Capture the cell that displays the provided text and extract its [x, y] central coordinate. 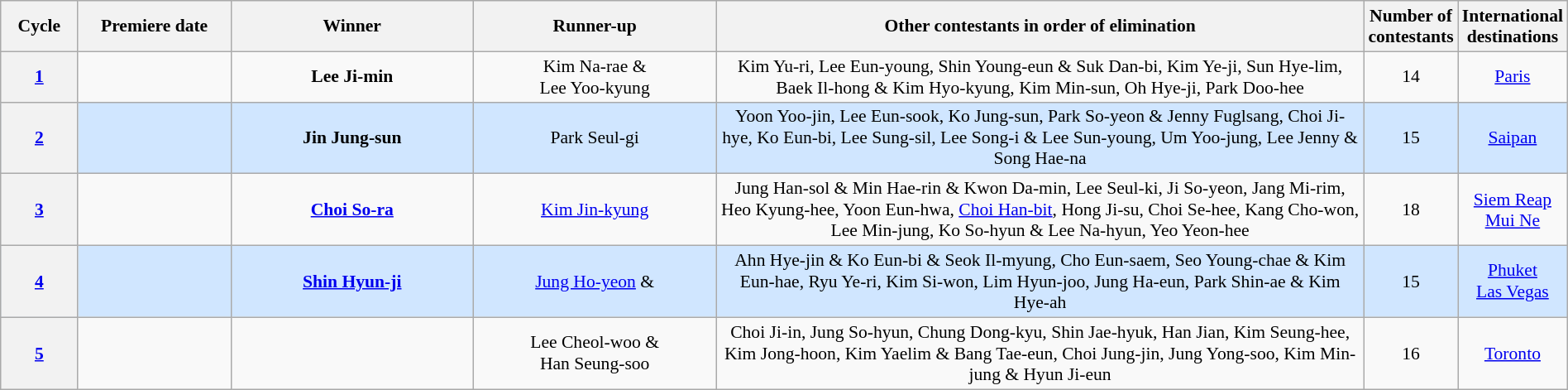
Kim Jin-kyung [595, 210]
Runner-up [595, 26]
Choi So-ra [352, 210]
Lee Ji-min [352, 76]
5 [40, 353]
Cycle [40, 26]
Siem ReapMui Ne [1513, 210]
16 [1411, 353]
3 [40, 210]
2 [40, 137]
Jin Jung-sun [352, 137]
Kim Na-rae &Lee Yoo-kyung [595, 76]
Toronto [1513, 353]
Premiere date [154, 26]
Lee Cheol-woo &Han Seung-soo [595, 353]
Park Seul-gi [595, 137]
PhuketLas Vegas [1513, 282]
International destinations [1513, 26]
Saipan [1513, 137]
Winner [352, 26]
Jung Ho-yeon & [595, 282]
4 [40, 282]
18 [1411, 210]
14 [1411, 76]
Number of contestants [1411, 26]
Other contestants in order of elimination [1040, 26]
Kim Yu-ri, Lee Eun-young, Shin Young-eun & Suk Dan-bi, Kim Ye-ji, Sun Hye-lim, Baek Il-hong & Kim Hyo-kyung, Kim Min-sun, Oh Hye-ji, Park Doo-hee [1040, 76]
Paris [1513, 76]
1 [40, 76]
Shin Hyun-ji [352, 282]
